Identify which cell holds the provided text, then report its [X, Y] central coordinate. 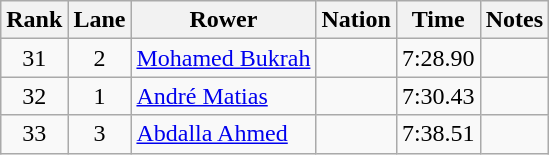
3 [100, 134]
7:30.43 [438, 96]
Nation [356, 20]
2 [100, 58]
32 [34, 96]
Lane [100, 20]
33 [34, 134]
Abdalla Ahmed [224, 134]
Rower [224, 20]
31 [34, 58]
7:28.90 [438, 58]
Notes [514, 20]
Mohamed Bukrah [224, 58]
André Matias [224, 96]
7:38.51 [438, 134]
1 [100, 96]
Rank [34, 20]
Time [438, 20]
